Scan for the cell matching the given text and deliver its [x, y] coordinate at center. 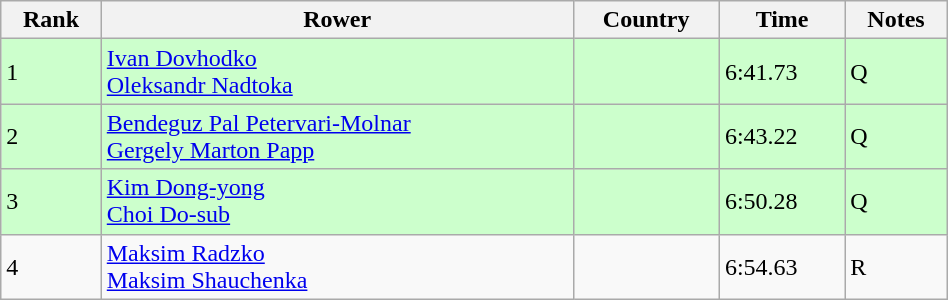
6:50.28 [782, 202]
3 [51, 202]
Time [782, 20]
Maksim RadzkoMaksim Shauchenka [337, 266]
6:41.73 [782, 72]
Kim Dong-yongChoi Do-sub [337, 202]
Country [646, 20]
6:43.22 [782, 136]
Ivan DovhodkoOleksandr Nadtoka [337, 72]
6:54.63 [782, 266]
Rower [337, 20]
2 [51, 136]
4 [51, 266]
Bendeguz Pal Petervari-MolnarGergely Marton Papp [337, 136]
R [896, 266]
Notes [896, 20]
Rank [51, 20]
1 [51, 72]
